For the text-containing cell, return its midpoint in [x, y] coordinate format. 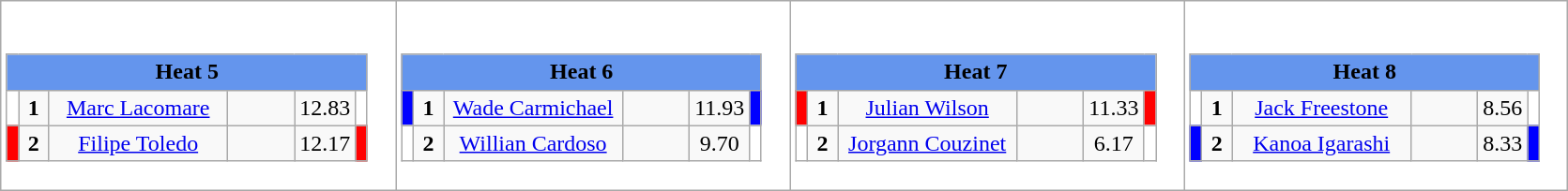
8.56 [1503, 108]
Jorgann Couzinet [927, 143]
Kanoa Igarashi [1321, 143]
12.17 [325, 143]
11.33 [1114, 108]
6.17 [1114, 143]
12.83 [325, 108]
9.70 [720, 143]
8.33 [1503, 143]
Wade Carmichael [533, 108]
Heat 7 [976, 72]
Heat 6 1 Wade Carmichael 11.93 2 Willian Cardoso 9.70 [593, 95]
Heat 7 1 Julian Wilson 11.33 2 Jorgann Couzinet 6.17 [987, 95]
Willian Cardoso [533, 143]
11.93 [720, 108]
Heat 8 1 Jack Freestone 8.56 2 Kanoa Igarashi 8.33 [1376, 95]
Jack Freestone [1321, 108]
Heat 6 [582, 72]
Marc Lacomare [139, 108]
Heat 5 [187, 72]
Heat 5 1 Marc Lacomare 12.83 2 Filipe Toledo 12.17 [199, 95]
Julian Wilson [927, 108]
Heat 8 [1364, 72]
Filipe Toledo [139, 143]
